Scan for the cell matching the given text and deliver its [X, Y] coordinate at center. 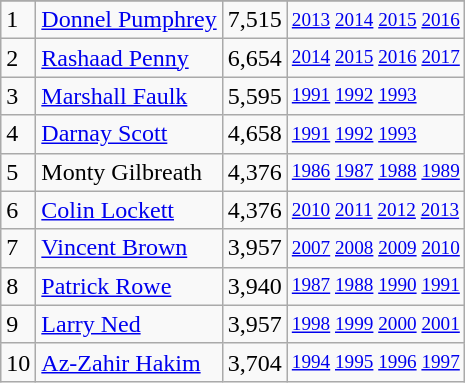
2010 2011 2012 2013 [376, 210]
6,654 [254, 58]
7 [18, 248]
Darnay Scott [129, 134]
2 [18, 58]
Rashaad Penny [129, 58]
Colin Lockett [129, 210]
1 [18, 20]
6 [18, 210]
7,515 [254, 20]
Monty Gilbreath [129, 172]
1994 1995 1996 1997 [376, 362]
9 [18, 324]
Vincent Brown [129, 248]
Larry Ned [129, 324]
Patrick Rowe [129, 286]
1987 1988 1990 1991 [376, 286]
5 [18, 172]
Marshall Faulk [129, 96]
3,704 [254, 362]
2007 2008 2009 2010 [376, 248]
10 [18, 362]
5,595 [254, 96]
3,940 [254, 286]
4 [18, 134]
3 [18, 96]
8 [18, 286]
1998 1999 2000 2001 [376, 324]
4,658 [254, 134]
2013 2014 2015 2016 [376, 20]
2014 2015 2016 2017 [376, 58]
Donnel Pumphrey [129, 20]
1986 1987 1988 1989 [376, 172]
Az-Zahir Hakim [129, 362]
